Find where the given text appears and provide that cell's center as (x, y) coordinate. 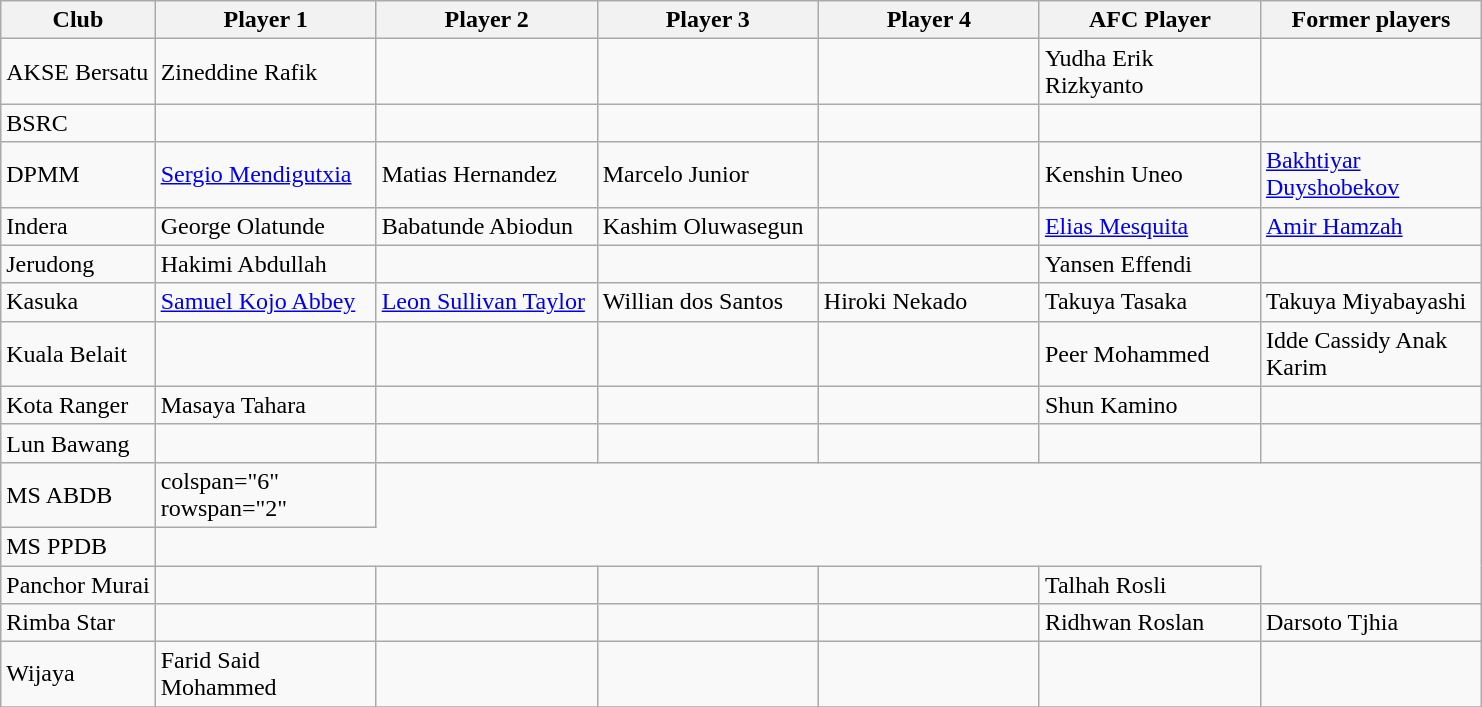
Samuel Kojo Abbey (266, 302)
Willian dos Santos (708, 302)
Takuya Miyabayashi (1370, 302)
Club (78, 20)
Rimba Star (78, 623)
Idde Cassidy Anak Karim (1370, 354)
Zineddine Rafik (266, 72)
Hiroki Nekado (928, 302)
Bakhtiyar Duyshobekov (1370, 174)
Panchor Murai (78, 585)
Matias Hernandez (486, 174)
Hakimi Abdullah (266, 264)
BSRC (78, 123)
colspan="6" rowspan="2" (266, 494)
Kasuka (78, 302)
DPMM (78, 174)
Farid Said Mohammed (266, 674)
Kashim Oluwasegun (708, 226)
Player 2 (486, 20)
Indera (78, 226)
Kuala Belait (78, 354)
Yudha Erik Rizkyanto (1150, 72)
Shun Kamino (1150, 405)
Leon Sullivan Taylor (486, 302)
Wijaya (78, 674)
Kenshin Uneo (1150, 174)
Peer Mohammed (1150, 354)
MS PPDB (78, 546)
Lun Bawang (78, 443)
Elias Mesquita (1150, 226)
George Olatunde (266, 226)
Talhah Rosli (1150, 585)
Amir Hamzah (1370, 226)
Ridhwan Roslan (1150, 623)
MS ABDB (78, 494)
Kota Ranger (78, 405)
Former players (1370, 20)
Yansen Effendi (1150, 264)
Sergio Mendigutxia (266, 174)
Babatunde Abiodun (486, 226)
AFC Player (1150, 20)
Player 4 (928, 20)
Takuya Tasaka (1150, 302)
Masaya Tahara (266, 405)
AKSE Bersatu (78, 72)
Marcelo Junior (708, 174)
Jerudong (78, 264)
Player 3 (708, 20)
Player 1 (266, 20)
Darsoto Tjhia (1370, 623)
